Search for the cell housing the specified text and yield its [x, y] center coordinate. 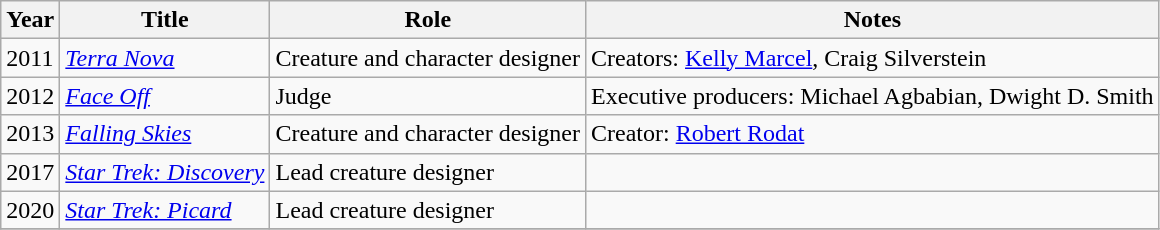
Star Trek: Discovery [165, 172]
2017 [30, 172]
Notes [873, 20]
Falling Skies [165, 134]
2011 [30, 58]
Judge [428, 96]
Year [30, 20]
Title [165, 20]
Terra Nova [165, 58]
Executive producers: Michael Agbabian, Dwight D. Smith [873, 96]
Creators: Kelly Marcel, Craig Silverstein [873, 58]
2020 [30, 210]
Star Trek: Picard [165, 210]
2012 [30, 96]
2013 [30, 134]
Role [428, 20]
Face Off [165, 96]
Creator: Robert Rodat [873, 134]
